Locate the cell with the specified text and output its (x, y) center coordinate. 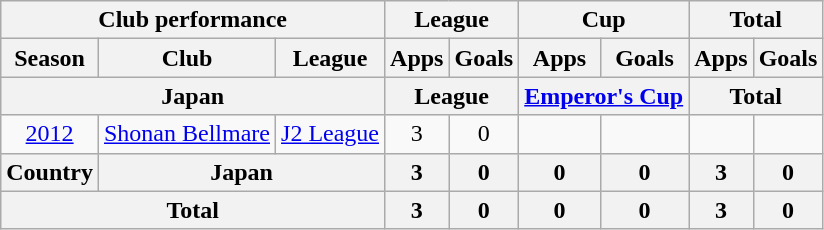
Club (186, 58)
Country (50, 172)
Emperor's Cup (604, 96)
2012 (50, 134)
J2 League (330, 134)
Season (50, 58)
Club performance (193, 20)
Cup (604, 20)
Shonan Bellmare (186, 134)
